Locate the cell with the specified text and output its [x, y] center coordinate. 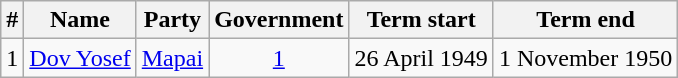
26 April 1949 [421, 58]
Government [279, 20]
# [12, 20]
Party [172, 20]
Mapai [172, 58]
Dov Yosef [80, 58]
Name [80, 20]
Term end [585, 20]
1 November 1950 [585, 58]
Term start [421, 20]
